Scan for the cell matching the given text and deliver its [X, Y] coordinate at center. 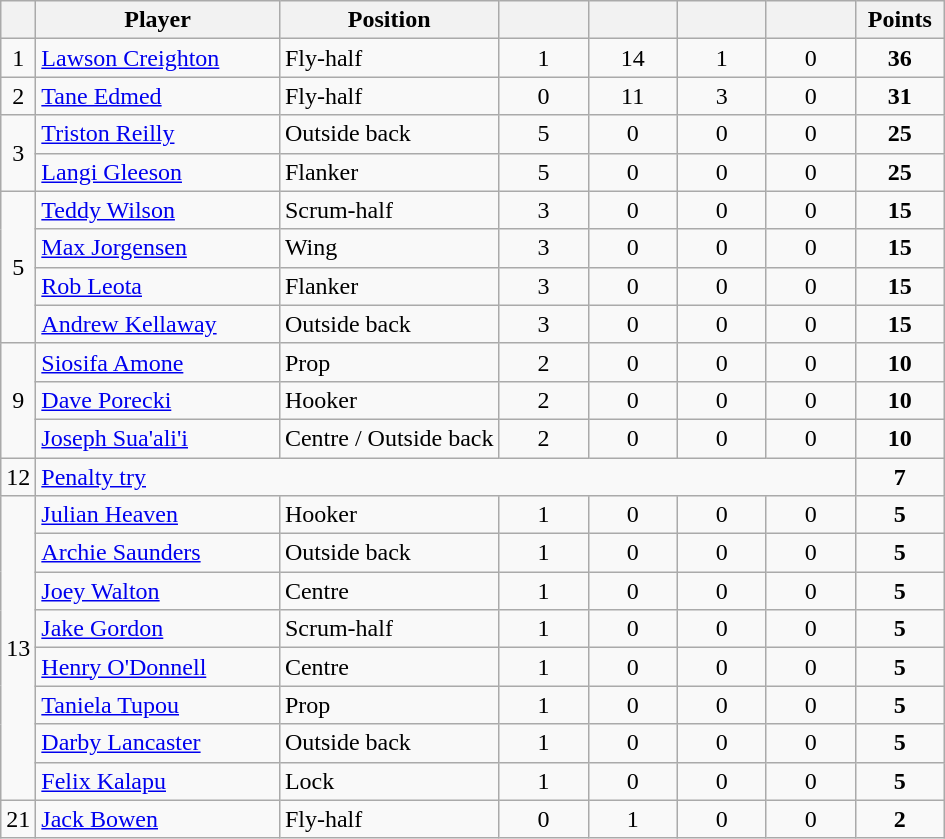
Jake Gordon [158, 629]
9 [18, 400]
Centre / Outside back [389, 438]
Felix Kalapu [158, 781]
Triston Reilly [158, 134]
Julian Heaven [158, 515]
Jack Bowen [158, 819]
21 [18, 819]
Henry O'Donnell [158, 667]
Archie Saunders [158, 553]
Taniela Tupou [158, 705]
Dave Porecki [158, 400]
Andrew Kellaway [158, 324]
Lawson Creighton [158, 58]
Max Jorgensen [158, 248]
13 [18, 648]
Lock [389, 781]
Siosifa Amone [158, 362]
11 [632, 96]
7 [900, 477]
Joey Walton [158, 591]
Player [158, 20]
Tane Edmed [158, 96]
31 [900, 96]
36 [900, 58]
12 [18, 477]
Teddy Wilson [158, 210]
Wing [389, 248]
Position [389, 20]
Rob Leota [158, 286]
14 [632, 58]
Points [900, 20]
Langi Gleeson [158, 172]
Darby Lancaster [158, 743]
Joseph Sua'ali'i [158, 438]
Penalty try [446, 477]
